Scan for the cell matching the given text and deliver its (x, y) coordinate at center. 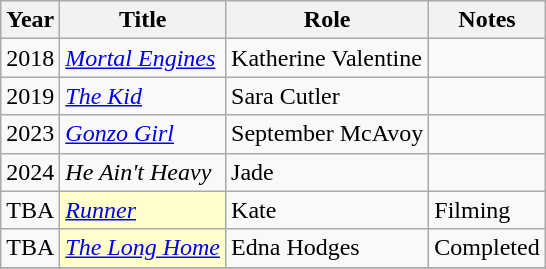
September McAvoy (328, 134)
Katherine Valentine (328, 58)
2019 (30, 96)
Kate (328, 210)
Mortal Engines (143, 58)
Completed (487, 248)
2023 (30, 134)
The Long Home (143, 248)
Notes (487, 20)
Filming (487, 210)
The Kid (143, 96)
Year (30, 20)
Sara Cutler (328, 96)
He Ain't Heavy (143, 172)
Role (328, 20)
2024 (30, 172)
Title (143, 20)
Jade (328, 172)
Runner (143, 210)
Edna Hodges (328, 248)
Gonzo Girl (143, 134)
2018 (30, 58)
